Capture the cell that displays the provided text and extract its [X, Y] central coordinate. 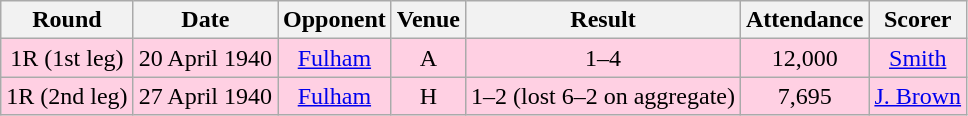
J. Brown [918, 96]
Round [67, 20]
7,695 [804, 96]
1–4 [602, 58]
Date [205, 20]
1R (1st leg) [67, 58]
Attendance [804, 20]
27 April 1940 [205, 96]
Smith [918, 58]
A [428, 58]
1–2 (lost 6–2 on aggregate) [602, 96]
H [428, 96]
Venue [428, 20]
Scorer [918, 20]
20 April 1940 [205, 58]
1R (2nd leg) [67, 96]
Result [602, 20]
12,000 [804, 58]
Opponent [335, 20]
